Output the (X, Y) coordinate of the center of the cell containing the given text.  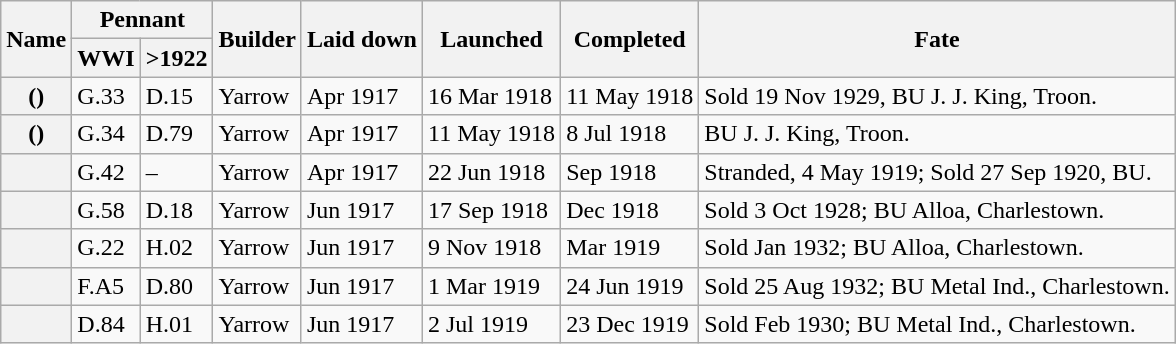
Sold 19 Nov 1929, BU J. J. King, Troon. (937, 96)
Name (36, 39)
H.02 (176, 248)
2 Jul 1919 (491, 324)
23 Dec 1919 (630, 324)
G.34 (106, 134)
Sold Feb 1930; BU Metal Ind., Charlestown. (937, 324)
Sold 25 Aug 1932; BU Metal Ind., Charlestown. (937, 286)
Sep 1918 (630, 172)
F.A5 (106, 286)
Pennant (142, 20)
WWI (106, 58)
G.58 (106, 210)
G.22 (106, 248)
1 Mar 1919 (491, 286)
Builder (257, 39)
G.42 (106, 172)
D.79 (176, 134)
17 Sep 1918 (491, 210)
22 Jun 1918 (491, 172)
D.80 (176, 286)
>1922 (176, 58)
D.15 (176, 96)
Sold Jan 1932; BU Alloa, Charlestown. (937, 248)
– (176, 172)
16 Mar 1918 (491, 96)
Launched (491, 39)
Laid down (362, 39)
Sold 3 Oct 1928; BU Alloa, Charlestown. (937, 210)
Mar 1919 (630, 248)
Completed (630, 39)
Dec 1918 (630, 210)
BU J. J. King, Troon. (937, 134)
24 Jun 1919 (630, 286)
8 Jul 1918 (630, 134)
H.01 (176, 324)
G.33 (106, 96)
Fate (937, 39)
9 Nov 1918 (491, 248)
D.84 (106, 324)
Stranded, 4 May 1919; Sold 27 Sep 1920, BU. (937, 172)
D.18 (176, 210)
